Provide the (x, y) coordinate of the cell's center where the given text is located.  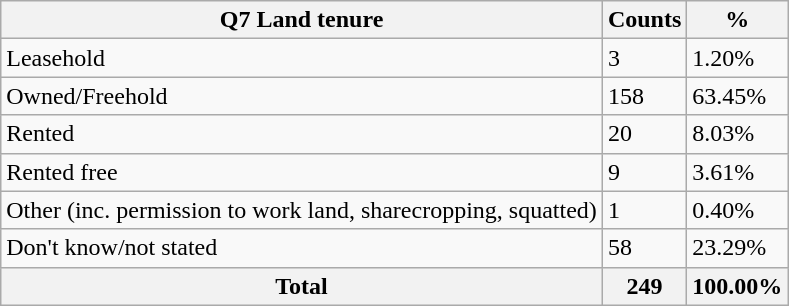
158 (644, 96)
Q7 Land tenure (302, 20)
Leasehold (302, 58)
63.45% (738, 96)
% (738, 20)
Rented (302, 134)
3.61% (738, 172)
58 (644, 248)
20 (644, 134)
Owned/Freehold (302, 96)
0.40% (738, 210)
Other (inc. permission to work land, sharecropping, squatted) (302, 210)
100.00% (738, 286)
Total (302, 286)
Counts (644, 20)
249 (644, 286)
3 (644, 58)
23.29% (738, 248)
8.03% (738, 134)
Don't know/not stated (302, 248)
1 (644, 210)
1.20% (738, 58)
Rented free (302, 172)
9 (644, 172)
